Search for the cell housing the specified text and yield its [X, Y] center coordinate. 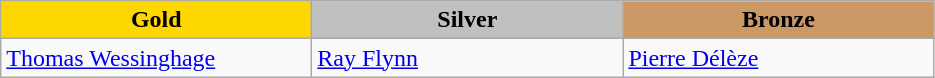
Silver [468, 20]
Bronze [778, 20]
Ray Flynn [468, 58]
Pierre Délèze [778, 58]
Thomas Wessinghage [156, 58]
Gold [156, 20]
